Output the (X, Y) coordinate of the center of the cell containing the given text.  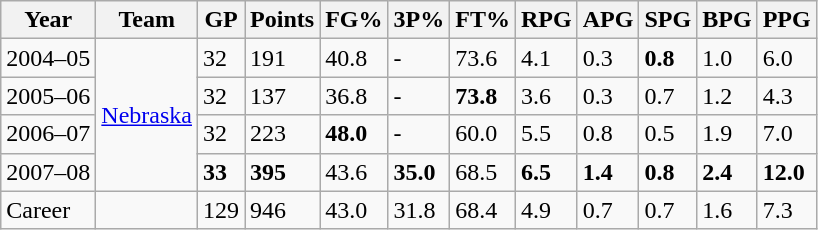
RPG (547, 20)
33 (222, 172)
43.0 (354, 210)
60.0 (483, 134)
2007–08 (48, 172)
GP (222, 20)
40.8 (354, 58)
946 (282, 210)
1.0 (727, 58)
7.0 (786, 134)
7.3 (786, 210)
4.1 (547, 58)
68.4 (483, 210)
0.5 (668, 134)
3P% (419, 20)
68.5 (483, 172)
Team (147, 20)
SPG (668, 20)
APG (608, 20)
48.0 (354, 134)
PPG (786, 20)
6.0 (786, 58)
3.6 (547, 96)
4.3 (786, 96)
Career (48, 210)
Points (282, 20)
395 (282, 172)
36.8 (354, 96)
35.0 (419, 172)
FG% (354, 20)
2004–05 (48, 58)
129 (222, 210)
12.0 (786, 172)
2.4 (727, 172)
5.5 (547, 134)
2006–07 (48, 134)
BPG (727, 20)
Nebraska (147, 115)
43.6 (354, 172)
73.6 (483, 58)
1.2 (727, 96)
191 (282, 58)
1.6 (727, 210)
1.9 (727, 134)
73.8 (483, 96)
6.5 (547, 172)
137 (282, 96)
2005–06 (48, 96)
FT% (483, 20)
31.8 (419, 210)
223 (282, 134)
Year (48, 20)
1.4 (608, 172)
4.9 (547, 210)
